Scan for the cell matching the given text and deliver its [X, Y] coordinate at center. 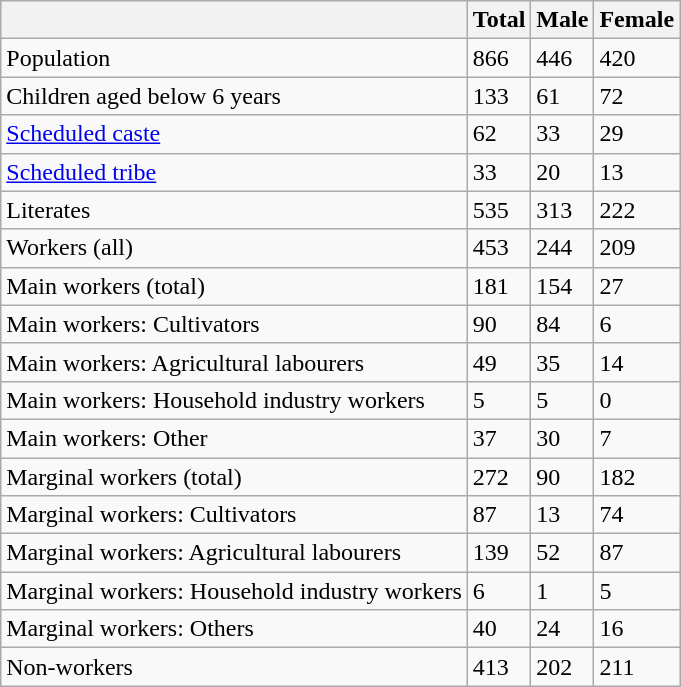
1 [562, 591]
535 [499, 210]
35 [562, 362]
Main workers (total) [234, 286]
446 [562, 58]
209 [637, 248]
139 [499, 553]
Population [234, 58]
37 [499, 438]
40 [499, 629]
Main workers: Agricultural labourers [234, 362]
27 [637, 286]
Marginal workers: Cultivators [234, 515]
14 [637, 362]
Literates [234, 210]
Main workers: Other [234, 438]
181 [499, 286]
16 [637, 629]
Workers (all) [234, 248]
49 [499, 362]
7 [637, 438]
133 [499, 96]
Marginal workers: Agricultural labourers [234, 553]
72 [637, 96]
Female [637, 20]
154 [562, 286]
52 [562, 553]
420 [637, 58]
Main workers: Household industry workers [234, 400]
24 [562, 629]
222 [637, 210]
Marginal workers (total) [234, 477]
Scheduled tribe [234, 172]
Male [562, 20]
Main workers: Cultivators [234, 324]
29 [637, 134]
453 [499, 248]
244 [562, 248]
211 [637, 667]
74 [637, 515]
272 [499, 477]
Non-workers [234, 667]
0 [637, 400]
313 [562, 210]
202 [562, 667]
Total [499, 20]
Scheduled caste [234, 134]
62 [499, 134]
Children aged below 6 years [234, 96]
30 [562, 438]
866 [499, 58]
61 [562, 96]
182 [637, 477]
Marginal workers: Household industry workers [234, 591]
20 [562, 172]
Marginal workers: Others [234, 629]
413 [499, 667]
84 [562, 324]
